Determine the (X, Y) coordinate at the center of the cell enclosing the given text.  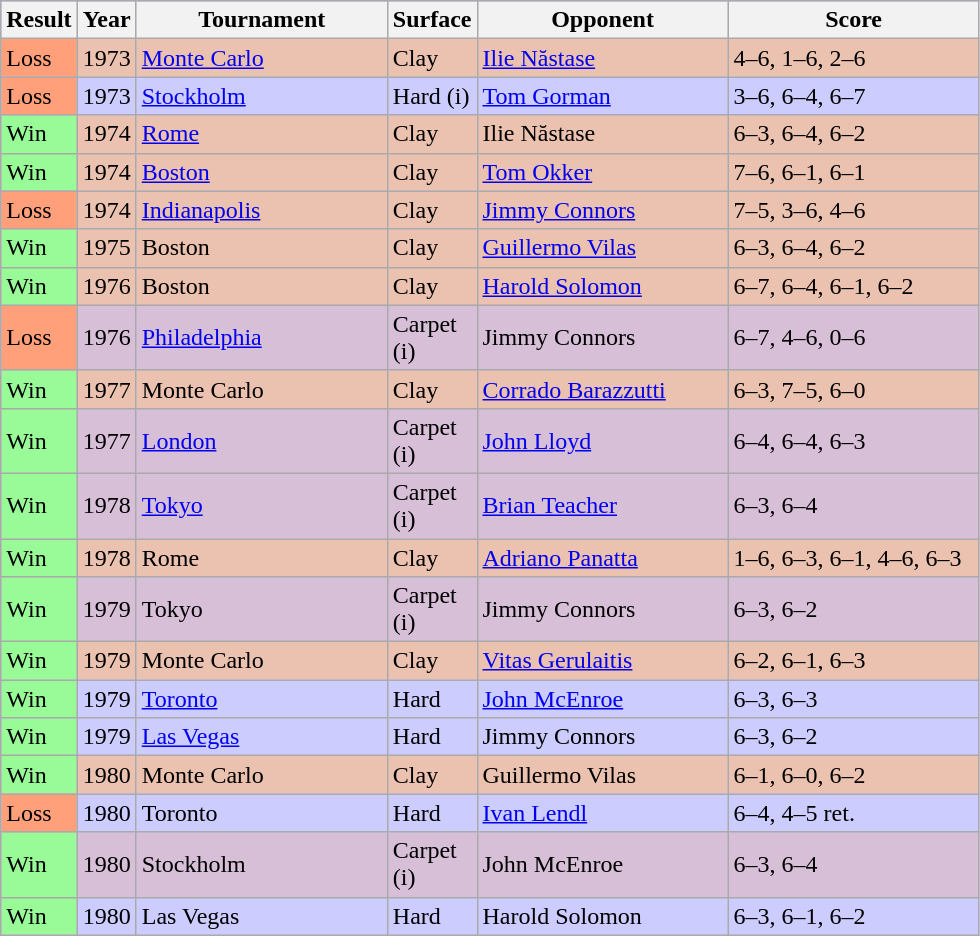
Adriano Panatta (602, 557)
7–5, 3–6, 4–6 (854, 210)
Tom Gorman (602, 96)
Vitas Gerulaitis (602, 661)
Result (39, 20)
Ivan Lendl (602, 813)
John Lloyd (602, 440)
6–3, 6–3 (854, 699)
Corrado Barazzutti (602, 389)
6–7, 4–6, 0–6 (854, 338)
Hard (i) (432, 96)
Surface (432, 20)
London (262, 440)
Year (106, 20)
6–2, 6–1, 6–3 (854, 661)
Philadelphia (262, 338)
Score (854, 20)
3–6, 6–4, 6–7 (854, 96)
Brian Teacher (602, 506)
6–7, 6–4, 6–1, 6–2 (854, 286)
6–3, 6–1, 6–2 (854, 916)
Opponent (602, 20)
1975 (106, 248)
6–1, 6–0, 6–2 (854, 775)
4–6, 1–6, 2–6 (854, 58)
6–4, 4–5 ret. (854, 813)
6–4, 6–4, 6–3 (854, 440)
7–6, 6–1, 6–1 (854, 172)
6–3, 7–5, 6–0 (854, 389)
Indianapolis (262, 210)
1–6, 6–3, 6–1, 4–6, 6–3 (854, 557)
Tournament (262, 20)
Tom Okker (602, 172)
